Provide the [x, y] coordinate of the cell's center where the given text is located.  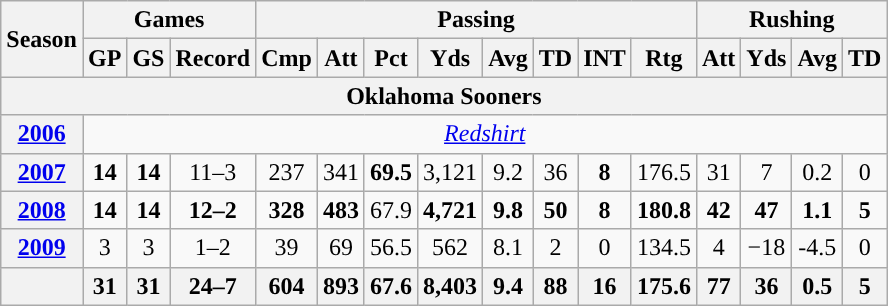
9.8 [508, 210]
562 [450, 248]
237 [287, 172]
4,721 [450, 210]
-4.5 [818, 248]
2008 [42, 210]
134.5 [664, 248]
4 [718, 248]
7 [766, 172]
9.4 [508, 286]
69.5 [390, 172]
3,121 [450, 172]
8,403 [450, 286]
Pct [390, 58]
−18 [766, 248]
180.8 [664, 210]
88 [555, 286]
0.5 [818, 286]
16 [605, 286]
Oklahoma Sooners [444, 96]
Rtg [664, 58]
2007 [42, 172]
69 [340, 248]
2006 [42, 134]
2 [555, 248]
56.5 [390, 248]
483 [340, 210]
11–3 [213, 172]
604 [287, 286]
Cmp [287, 58]
12–2 [213, 210]
893 [340, 286]
1–2 [213, 248]
Rushing [792, 20]
24–7 [213, 286]
GP [104, 58]
0.2 [818, 172]
8.1 [508, 248]
Games [168, 20]
67.9 [390, 210]
9.2 [508, 172]
67.6 [390, 286]
Passing [476, 20]
47 [766, 210]
1.1 [818, 210]
328 [287, 210]
INT [605, 58]
2009 [42, 248]
341 [340, 172]
Record [213, 58]
175.6 [664, 286]
77 [718, 286]
176.5 [664, 172]
Season [42, 39]
39 [287, 248]
42 [718, 210]
GS [148, 58]
50 [555, 210]
Redshirt [484, 134]
